Capture the cell that displays the provided text and extract its [x, y] central coordinate. 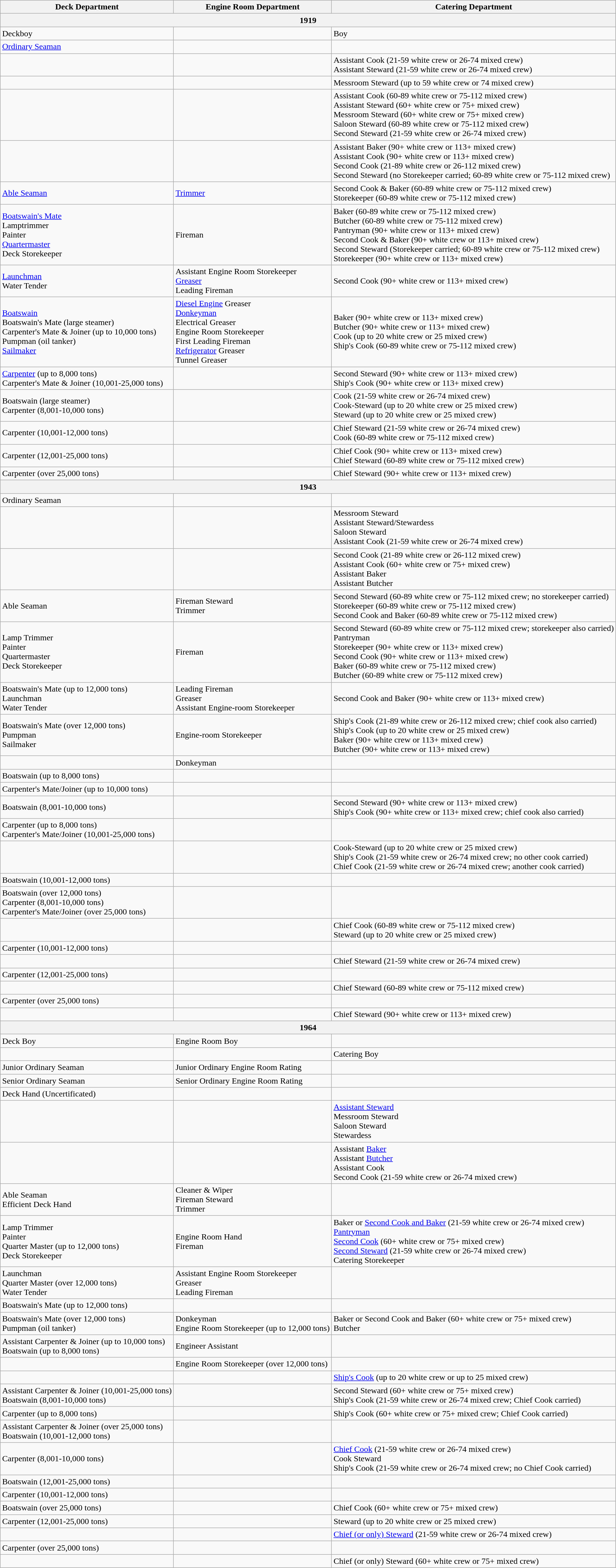
Boatswain (up to 8,000 tons) [87, 776]
Junior Ordinary Seaman [87, 1067]
Cleaner & WiperFireman StewardTrimmer [253, 1200]
1943 [308, 487]
Carpenter (8,001-10,000 tons) [87, 1458]
Lamp TrimmerPainterQuarter Master (up to 12,000 tons)Deck Storekeeper [87, 1241]
Lamp TrimmerPainterQuartermasterDeck Storekeeper [87, 652]
Ship's Cook (up to 20 white crew or up to 25 mixed crew) [474, 1377]
Assistant Cook (21-59 white crew or 26-74 mixed crew)Assistant Steward (21-59 white crew or 26-74 mixed crew) [474, 65]
Chief Steward (60-89 white crew or 75-112 mixed crew) [474, 988]
Senior Ordinary Engine Room Rating [253, 1081]
Boatswain's Mate (up to 12,000 tons)LaunchmanWater Tender [87, 698]
Second Cook (90+ white crew or 113+ mixed crew) [474, 281]
Chief Cook (21-59 white crew or 26-74 mixed crew)Cook StewardShip's Cook (21-59 white crew or 26-74 mixed crew; no Chief Cook carried) [474, 1458]
Second Cook (21-89 white crew or 26-112 mixed crew)Assistant Cook (60+ white crew or 75+ mixed crew)Assistant BakerAssistant Butcher [474, 569]
Junior Ordinary Engine Room Rating [253, 1067]
Boy [474, 33]
Assistant Carpenter & Joiner (10,001-25,000 tons)Boatswain (8,001-10,000 tons) [87, 1395]
Deck Department [87, 7]
Trimmer [253, 193]
1964 [308, 1027]
BoatswainBoatswain's Mate (large steamer)Carpenter's Mate & Joiner (up to 10,000 tons)Pumpman (oil tanker)Sailmaker [87, 332]
Second Steward (60+ white crew or 75+ mixed crew)Ship's Cook (21-59 white crew or 26-74 mixed crew; Chief Cook carried) [474, 1395]
Steward (up to 20 white crew or 25 mixed crew) [474, 1521]
Chief Steward (21-59 white crew or 26-74 mixed crew) [474, 961]
Senior Ordinary Seaman [87, 1081]
Assistant StewardMessroom StewardSaloon StewardStewardess [474, 1122]
Baker or Second Cook and Baker (60+ white crew or 75+ mixed crew)Butcher [474, 1323]
Boatswain (8,001-10,000 tons) [87, 807]
Deckboy [87, 33]
Boatswain (large steamer)Carpenter (8,001-10,000 tons) [87, 406]
LaunchmanWater Tender [87, 281]
Carpenter (up to 8,000 tons) [87, 1413]
Engine Room Storekeeper (over 12,000 tons) [253, 1364]
Carpenter's Mate/Joiner (up to 10,000 tons) [87, 789]
Catering Department [474, 7]
Boatswain (12,001-25,000 tons) [87, 1481]
Carpenter (up to 8,000 tons)Carpenter's Mate/Joiner (10,001-25,000 tons) [87, 830]
Chief Cook (60+ white crew or 75+ mixed crew) [474, 1508]
Boatswain (over 12,000 tons)Carpenter (8,001-10,000 tons)Carpenter's Mate/Joiner (over 25,000 tons) [87, 903]
LaunchmanQuarter Master (over 12,000 tons)Water Tender [87, 1283]
Second Steward (90+ white crew or 113+ mixed crew)Ship's Cook (90+ white crew or 113+ mixed crew; chief cook also carried) [474, 807]
Deck Boy [87, 1041]
Engine Room HandFireman [253, 1241]
Chief Steward (21-59 white crew or 26-74 mixed crew)Cook (60-89 white crew or 75-112 mixed crew) [474, 433]
Assistant Carpenter & Joiner (over 25,000 tons)Boatswain (10,001-12,000 tons) [87, 1431]
Boatswain's Mate (up to 12,000 tons) [87, 1305]
Donkeyman [253, 762]
Messroom Steward (up to 59 white crew or 74 mixed crew) [474, 83]
Fireman StewardTrimmer [253, 606]
Messroom StewardAssistant Steward/StewardessSaloon StewardAssistant Cook (21-59 white crew or 26-74 mixed crew) [474, 527]
Ship's Cook (60+ white crew or 75+ mixed crew; Chief Cook carried) [474, 1413]
Assistant BakerAssistant ButcherAssistant CookSecond Cook (21-59 white crew or 26-74 mixed crew) [474, 1163]
Boatswain (10,001-12,000 tons) [87, 880]
Able SeamanEfficient Deck Hand [87, 1200]
Cook (21-59 white crew or 26-74 mixed crew)Cook-Steward (up to 20 white crew or 25 mixed crew)Steward (up to 20 white crew or 25 mixed crew) [474, 406]
Engine Room Department [253, 7]
Chief (or only) Steward (60+ white crew or 75+ mixed crew) [474, 1561]
Chief Cook (60-89 white crew or 75-112 mixed crew)Steward (up to 20 white crew or 25 mixed crew) [474, 930]
Leading FiremanGreaserAssistant Engine-room Storekeeper [253, 698]
Deck Hand (Uncertificated) [87, 1094]
Carpenter (up to 8,000 tons)Carpenter's Mate & Joiner (10,001-25,000 tons) [87, 378]
1919 [308, 20]
Boatswain (over 25,000 tons) [87, 1508]
DonkeymanEngine Room Storekeeper (up to 12,000 tons) [253, 1323]
Second Cook & Baker (60-89 white crew or 75-112 mixed crew)Storekeeper (60-89 white crew or 75-112 mixed crew) [474, 193]
Engineer Assistant [253, 1346]
Chief (or only) Steward (21-59 white crew or 26-74 mixed crew) [474, 1535]
Boatswain's Mate (over 12,000 tons)PumpmanSailmaker [87, 735]
Boatswain's MateLamptrimmerPainterQuartermasterDeck Storekeeper [87, 234]
Engine Room Boy [253, 1041]
Boatswain's Mate (over 12,000 tons)Pumpman (oil tanker) [87, 1323]
Second Steward (90+ white crew or 113+ mixed crew)Ship's Cook (90+ white crew or 113+ mixed crew) [474, 378]
Diesel Engine GreaserDonkeymanElectrical GreaserEngine Room StorekeeperFirst Leading FiremanRefrigerator GreaserTunnel Greaser [253, 332]
Assistant Carpenter & Joiner (up to 10,000 tons)Boatswain (up to 8,000 tons) [87, 1346]
Engine-room Storekeeper [253, 735]
Catering Boy [474, 1054]
Chief Cook (90+ white crew or 113+ mixed crew)Chief Steward (60-89 white crew or 75-112 mixed crew) [474, 455]
Second Cook and Baker (90+ white crew or 113+ mixed crew) [474, 698]
